From the cell containing the given text, extract its center point as [X, Y] coordinate. 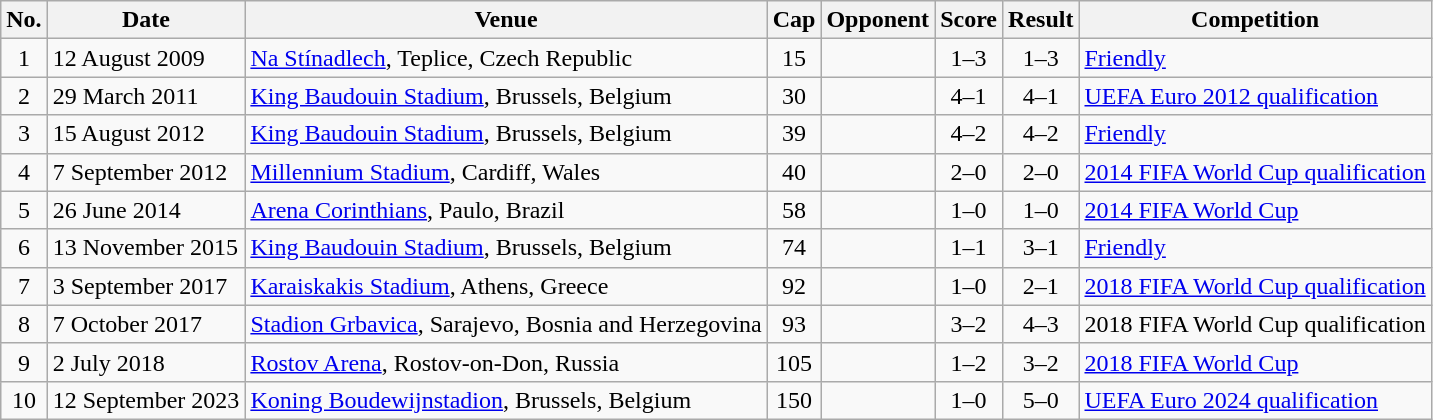
6 [24, 248]
7 October 2017 [146, 324]
Score [969, 20]
Stadion Grbavica, Sarajevo, Bosnia and Herzegovina [506, 324]
2018 FIFA World Cup [1255, 362]
5 [24, 210]
Arena Corinthians, Paulo, Brazil [506, 210]
39 [794, 134]
3 September 2017 [146, 286]
15 August 2012 [146, 134]
Result [1041, 20]
58 [794, 210]
3 [24, 134]
Millennium Stadium, Cardiff, Wales [506, 172]
2014 FIFA World Cup [1255, 210]
29 March 2011 [146, 96]
1 [24, 58]
1–1 [969, 248]
2–1 [1041, 286]
10 [24, 400]
9 [24, 362]
Na Stínadlech, Teplice, Czech Republic [506, 58]
4–3 [1041, 324]
Competition [1255, 20]
12 September 2023 [146, 400]
40 [794, 172]
Rostov Arena, Rostov-on-Don, Russia [506, 362]
74 [794, 248]
105 [794, 362]
26 June 2014 [146, 210]
Date [146, 20]
13 November 2015 [146, 248]
150 [794, 400]
2 [24, 96]
UEFA Euro 2012 qualification [1255, 96]
No. [24, 20]
Karaiskakis Stadium, Athens, Greece [506, 286]
Opponent [878, 20]
UEFA Euro 2024 qualification [1255, 400]
1–2 [969, 362]
Koning Boudewijnstadion, Brussels, Belgium [506, 400]
4 [24, 172]
7 September 2012 [146, 172]
7 [24, 286]
12 August 2009 [146, 58]
Venue [506, 20]
93 [794, 324]
92 [794, 286]
3–1 [1041, 248]
2 July 2018 [146, 362]
15 [794, 58]
2014 FIFA World Cup qualification [1255, 172]
5–0 [1041, 400]
8 [24, 324]
Cap [794, 20]
30 [794, 96]
